Output the (X, Y) coordinate of the center of the cell containing the given text.  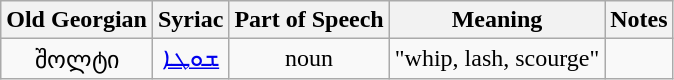
ܫܘܛܐ (190, 59)
შოლტი (77, 59)
"whip, lash, scourge" (497, 59)
Notes (639, 20)
noun (309, 59)
Syriac (190, 20)
Part of Speech (309, 20)
Old Georgian (77, 20)
Meaning (497, 20)
